For the text-containing cell, return its midpoint in (X, Y) coordinate format. 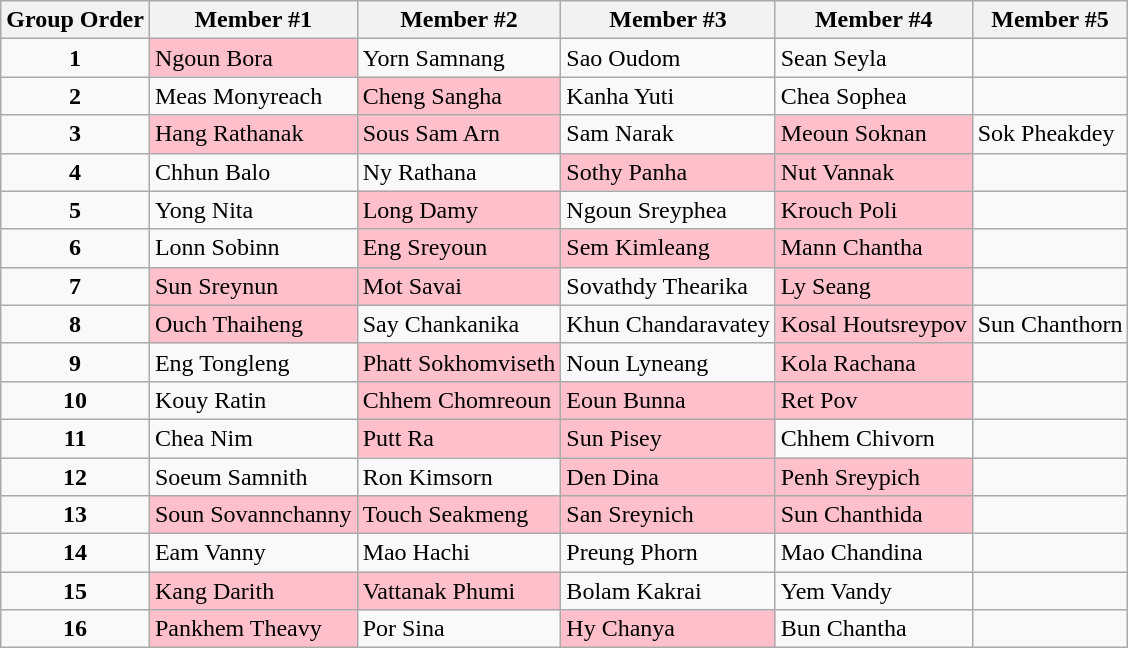
Meoun Soknan (874, 134)
Eam Vanny (253, 553)
6 (76, 248)
Yorn Samnang (459, 58)
Member #3 (668, 20)
Chhun Balo (253, 172)
Sun Pisey (668, 438)
Member #4 (874, 20)
Kola Rachana (874, 362)
Noun Lyneang (668, 362)
Ngoun Bora (253, 58)
Mao Chandina (874, 553)
Chea Sophea (874, 96)
Sem Kimleang (668, 248)
16 (76, 629)
Hang Rathanak (253, 134)
Bolam Kakrai (668, 591)
Lonn Sobinn (253, 248)
Kanha Yuti (668, 96)
Chea Nim (253, 438)
Ly Seang (874, 286)
Nut Vannak (874, 172)
Sao Oudom (668, 58)
Hy Chanya (668, 629)
12 (76, 477)
Yem Vandy (874, 591)
Sun Chanthida (874, 515)
Soeum Samnith (253, 477)
Member #5 (1050, 20)
Sun Chanthorn (1050, 324)
Eoun Bunna (668, 400)
Sovathdy Thearika (668, 286)
Chhem Chomreoun (459, 400)
3 (76, 134)
Chhem Chivorn (874, 438)
7 (76, 286)
Phatt Sokhomviseth (459, 362)
Member #2 (459, 20)
Say Chankanika (459, 324)
Bun Chantha (874, 629)
Mot Savai (459, 286)
Kang Darith (253, 591)
9 (76, 362)
10 (76, 400)
Ngoun Sreyphea (668, 210)
Kouy Ratin (253, 400)
Long Damy (459, 210)
Penh Sreypich (874, 477)
Meas Monyreach (253, 96)
Cheng Sangha (459, 96)
Pankhem Theavy (253, 629)
1 (76, 58)
Sun Sreynun (253, 286)
8 (76, 324)
Ret Pov (874, 400)
14 (76, 553)
San Sreynich (668, 515)
Mann Chantha (874, 248)
Khun Chandaravatey (668, 324)
Touch Seakmeng (459, 515)
Den Dina (668, 477)
Vattanak Phumi (459, 591)
Group Order (76, 20)
Ny Rathana (459, 172)
2 (76, 96)
Eng Tongleng (253, 362)
Mao Hachi (459, 553)
13 (76, 515)
Sok Pheakdey (1050, 134)
5 (76, 210)
15 (76, 591)
Sothy Panha (668, 172)
Yong Nita (253, 210)
Soun Sovannchanny (253, 515)
11 (76, 438)
Sous Sam Arn (459, 134)
4 (76, 172)
Krouch Poli (874, 210)
Preung Phorn (668, 553)
Sam Narak (668, 134)
Putt Ra (459, 438)
Member #1 (253, 20)
Ron Kimsorn (459, 477)
Sean Seyla (874, 58)
Eng Sreyoun (459, 248)
Kosal Houtsreypov (874, 324)
Por Sina (459, 629)
Ouch Thaiheng (253, 324)
